Output the [x, y] coordinate of the center of the cell containing the given text.  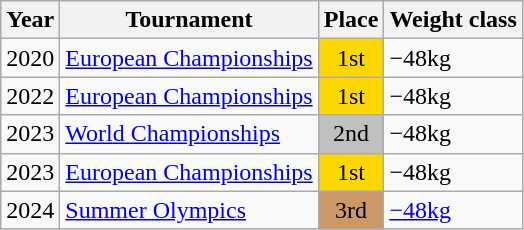
2024 [30, 210]
Year [30, 20]
2022 [30, 96]
Weight class [453, 20]
World Championships [189, 134]
2nd [351, 134]
3rd [351, 210]
Place [351, 20]
Tournament [189, 20]
2020 [30, 58]
Summer Olympics [189, 210]
